Return [X, Y] of the center of cell containing provided text 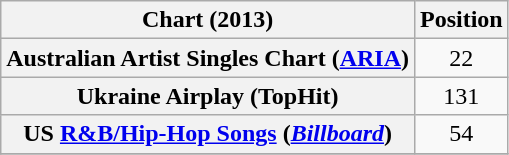
Australian Artist Singles Chart (ARIA) [208, 58]
Chart (2013) [208, 20]
131 [461, 96]
US R&B/Hip-Hop Songs (Billboard) [208, 134]
54 [461, 134]
22 [461, 58]
Position [461, 20]
Ukraine Airplay (TopHit) [208, 96]
